Provide the (X, Y) coordinate of the cell's center where the given text is located.  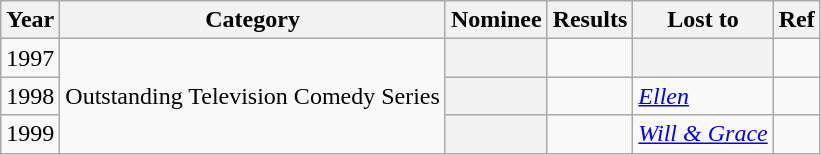
Ellen (703, 96)
1999 (30, 134)
Lost to (703, 20)
Will & Grace (703, 134)
Nominee (496, 20)
Category (253, 20)
Year (30, 20)
Results (590, 20)
1998 (30, 96)
1997 (30, 58)
Ref (796, 20)
Outstanding Television Comedy Series (253, 96)
